Output the [X, Y] coordinate of the center of the cell containing the given text.  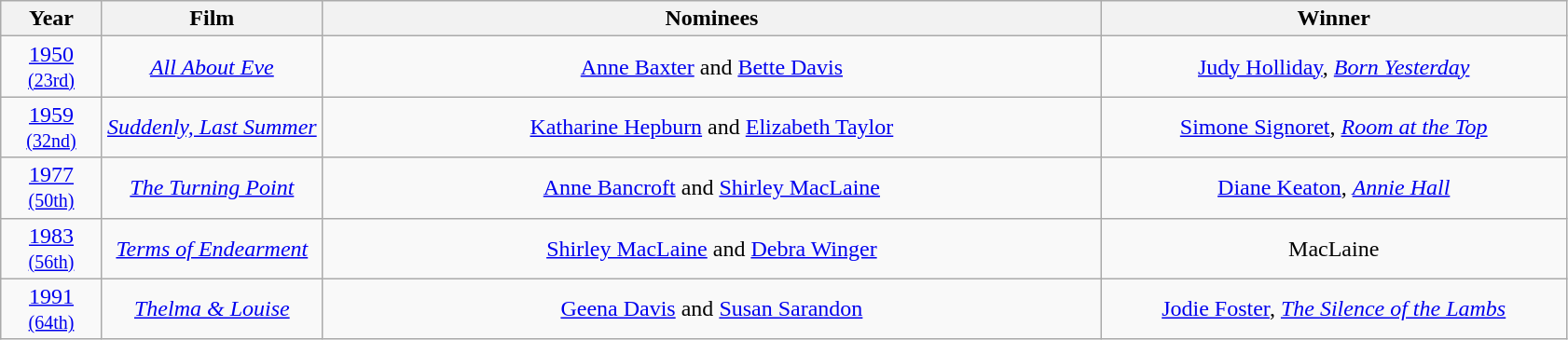
Anne Baxter and Bette Davis [711, 67]
1991(64th) [52, 309]
Jodie Foster, The Silence of the Lambs [1333, 309]
MacLaine [1333, 248]
Terms of Endearment [212, 248]
1977(50th) [52, 188]
All About Eve [212, 67]
Winner [1333, 19]
Judy Holliday, Born Yesterday [1333, 67]
Simone Signoret, Room at the Top [1333, 127]
Nominees [711, 19]
Katharine Hepburn and Elizabeth Taylor [711, 127]
1950(23rd) [52, 67]
Thelma & Louise [212, 309]
1959(32nd) [52, 127]
Film [212, 19]
Anne Bancroft and Shirley MacLaine [711, 188]
1983(56th) [52, 248]
Suddenly, Last Summer [212, 127]
Year [52, 19]
Geena Davis and Susan Sarandon [711, 309]
Diane Keaton, Annie Hall [1333, 188]
Shirley MacLaine and Debra Winger [711, 248]
The Turning Point [212, 188]
